From the cell containing the given text, extract its center point as (x, y) coordinate. 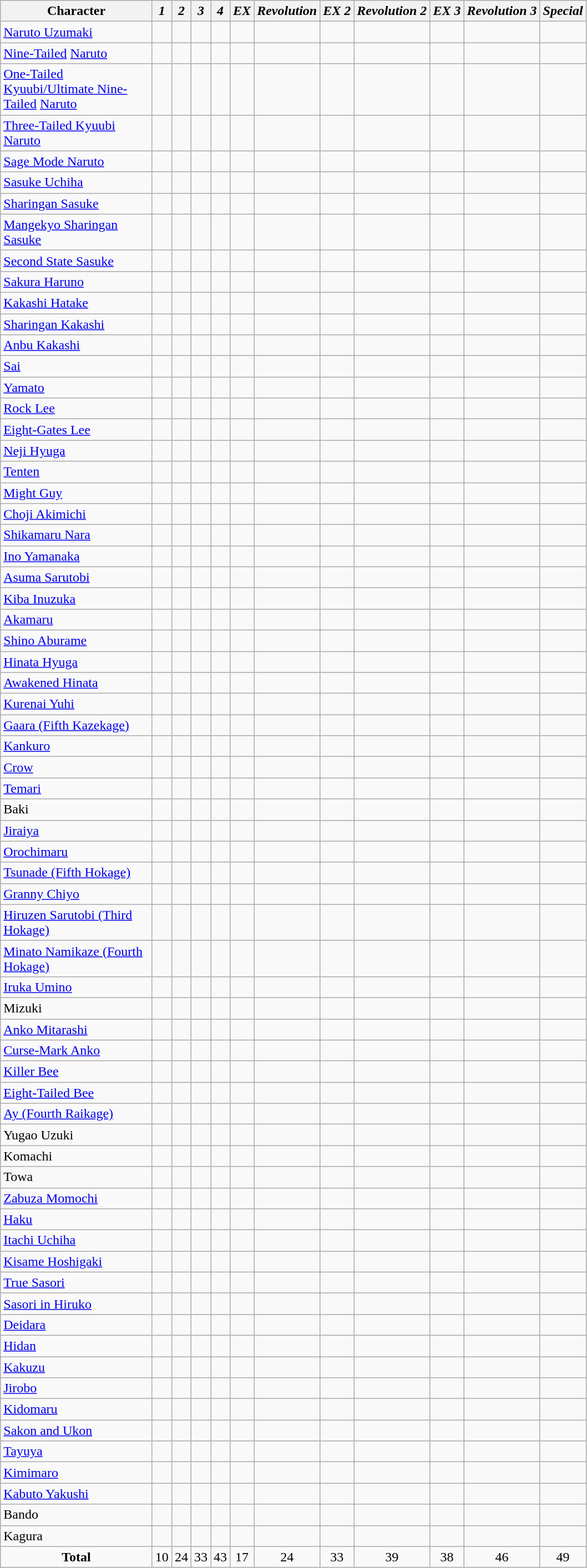
Crow (77, 767)
Neji Hyuga (77, 451)
Ay (Fourth Raikage) (77, 1114)
Sasori in Hiruko (77, 1304)
Killer Bee (77, 1072)
EX 2 (337, 11)
Gaara (Fifth Kazekage) (77, 725)
Second State Sasuke (77, 261)
39 (392, 1557)
10 (162, 1557)
Haku (77, 1219)
Shikamaru Nara (77, 535)
Sharingan Sasuke (77, 203)
Shino Aburame (77, 640)
Hiruzen Sarutobi (Third Hokage) (77, 923)
Total (77, 1557)
Mizuki (77, 1008)
Hidan (77, 1346)
Anbu Kakashi (77, 345)
Asuma Sarutobi (77, 577)
Sai (77, 366)
Hinata Hyuga (77, 661)
Deidara (77, 1325)
Jiraiya (77, 831)
Kimimaro (77, 1473)
17 (242, 1557)
Itachi Uchiha (77, 1240)
Awakened Hinata (77, 683)
Minato Namikaze (Fourth Hokage) (77, 958)
Nine-Tailed Naruto (77, 53)
Jirobo (77, 1388)
Akamaru (77, 619)
Bando (77, 1515)
Komachi (77, 1156)
49 (563, 1557)
Towa (77, 1177)
Special (563, 11)
Granny Chiyo (77, 894)
Eight-Gates Lee (77, 430)
Kakuzu (77, 1367)
Ino Yamanaka (77, 556)
38 (447, 1557)
Anko Mitarashi (77, 1030)
Temari (77, 788)
Yamato (77, 388)
Kabuto Yakushi (77, 1494)
2 (181, 11)
Kisame Hoshigaki (77, 1261)
Sakon and Ukon (77, 1430)
Baki (77, 810)
Naruto Uzumaki (77, 32)
Revolution 3 (502, 11)
43 (221, 1557)
Eight-Tailed Bee (77, 1093)
Sharingan Kakashi (77, 324)
EX 3 (447, 11)
4 (221, 11)
Kurenai Yuhi (77, 704)
Sasuke Uchiha (77, 182)
3 (201, 11)
EX (242, 11)
One-Tailed Kyuubi/Ultimate Nine-Tailed Naruto (77, 89)
Iruka Umino (77, 987)
Sage Mode Naruto (77, 161)
Revolution (287, 11)
Tenten (77, 472)
Tsunade (Fifth Hokage) (77, 873)
Choji Akimichi (77, 514)
Tayuya (77, 1452)
Sakura Haruno (77, 282)
Zabuza Momochi (77, 1198)
Kagura (77, 1536)
1 (162, 11)
Curse-Mark Anko (77, 1051)
Might Guy (77, 493)
Orochimaru (77, 852)
Kiba Inuzuka (77, 598)
46 (502, 1557)
Kidomaru (77, 1409)
Kakashi Hatake (77, 303)
Mangekyo Sharingan Sasuke (77, 232)
Revolution 2 (392, 11)
Rock Lee (77, 409)
Yugao Uzuki (77, 1135)
True Sasori (77, 1282)
Character (77, 11)
Kankuro (77, 746)
Three-Tailed Kyuubi Naruto (77, 133)
